Scan for the cell matching the given text and deliver its [X, Y] coordinate at center. 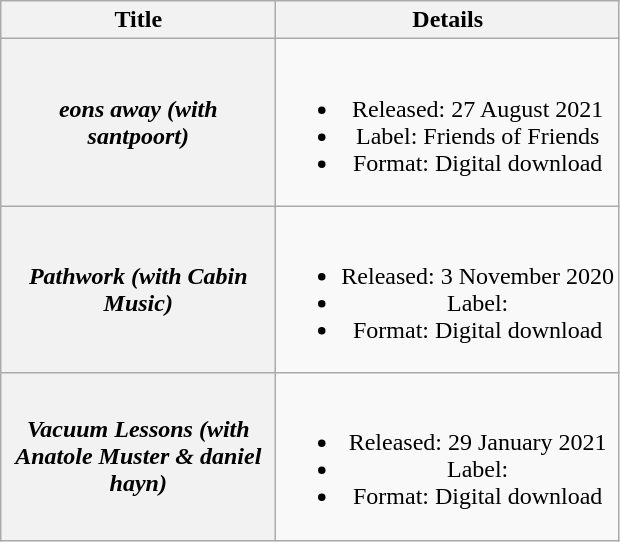
Released: 3 November 2020Label:Format: Digital download [448, 290]
Released: 29 January 2021Label:Format: Digital download [448, 456]
Vacuum Lessons (with Anatole Muster & daniel hayn) [138, 456]
Pathwork (with Cabin Music) [138, 290]
eons away (with santpoort) [138, 122]
Released: 27 August 2021Label: Friends of FriendsFormat: Digital download [448, 122]
Details [448, 20]
Title [138, 20]
